Pinpoint the cell where the given text exists, returning its (X, Y) midpoint coordinate. 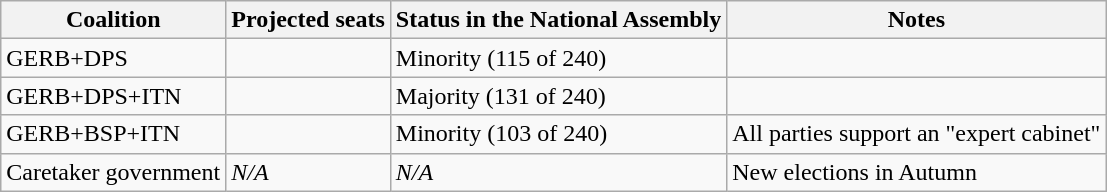
Status in the National Assembly (558, 20)
All parties support an "expert cabinet" (916, 134)
Minority (103 of 240) (558, 134)
Minority (115 of 240) (558, 58)
Coalition (114, 20)
Notes (916, 20)
Majority (131 of 240) (558, 96)
Projected seats (308, 20)
New elections in Autumn (916, 172)
GERB+DPS (114, 58)
Caretaker government (114, 172)
GERB+DPS+ITN (114, 96)
GERB+BSP+ITN (114, 134)
